Scan for the cell matching the given text and deliver its (X, Y) coordinate at center. 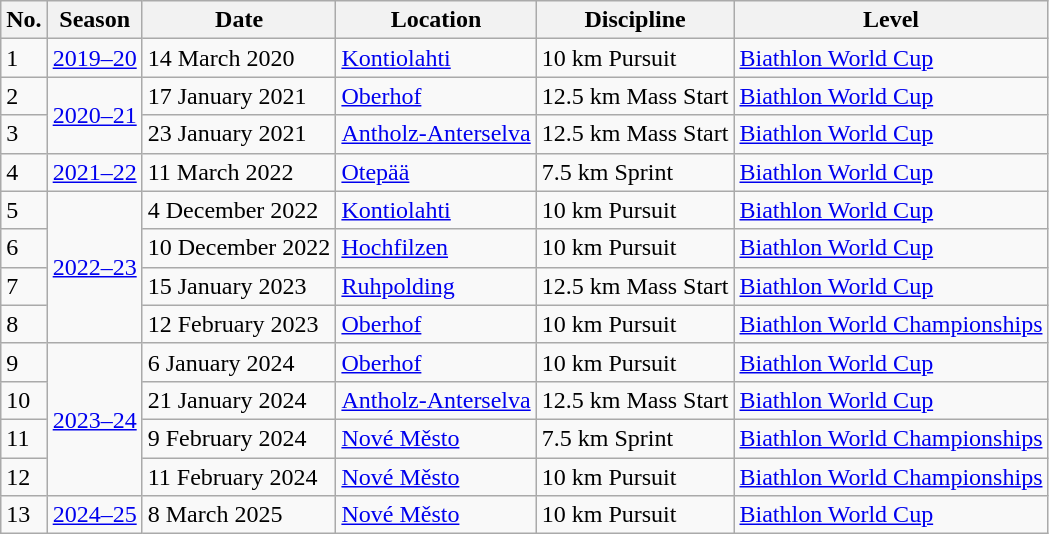
3 (24, 134)
Hochfilzen (436, 248)
11 (24, 438)
Otepää (436, 172)
8 March 2025 (239, 515)
1 (24, 58)
17 January 2021 (239, 96)
10 (24, 400)
Discipline (635, 20)
2 (24, 96)
No. (24, 20)
Level (891, 20)
6 January 2024 (239, 362)
13 (24, 515)
10 December 2022 (239, 248)
2024–25 (94, 515)
12 (24, 477)
8 (24, 324)
4 December 2022 (239, 210)
4 (24, 172)
12 February 2023 (239, 324)
2023–24 (94, 419)
2020–21 (94, 115)
5 (24, 210)
2022–23 (94, 267)
14 March 2020 (239, 58)
21 January 2024 (239, 400)
9 February 2024 (239, 438)
2021–22 (94, 172)
Ruhpolding (436, 286)
2019–20 (94, 58)
15 January 2023 (239, 286)
23 January 2021 (239, 134)
11 February 2024 (239, 477)
9 (24, 362)
Date (239, 20)
Season (94, 20)
6 (24, 248)
11 March 2022 (239, 172)
Location (436, 20)
7 (24, 286)
